Pinpoint the cell where the given text exists, returning its [X, Y] midpoint coordinate. 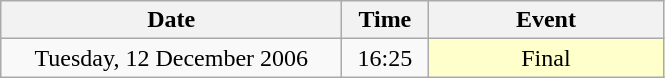
Event [546, 20]
Date [172, 20]
16:25 [385, 58]
Final [546, 58]
Time [385, 20]
Tuesday, 12 December 2006 [172, 58]
